Provide the (X, Y) coordinate of the cell's center where the given text is located.  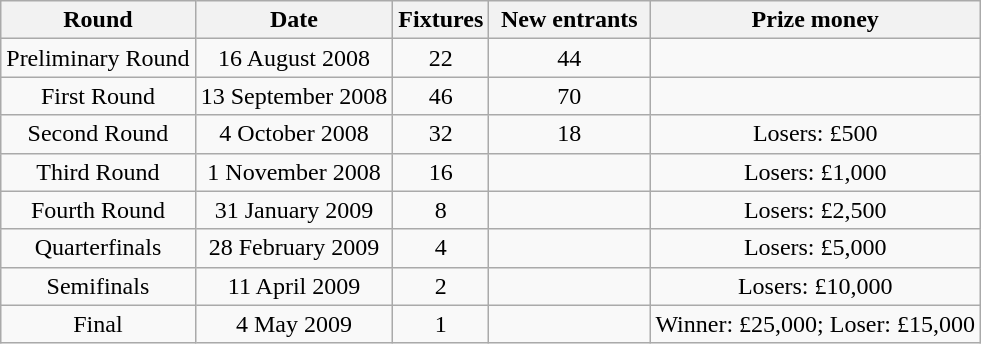
Losers: £10,000 (816, 286)
31 January 2009 (294, 210)
Round (98, 20)
1 November 2008 (294, 172)
16 (441, 172)
Losers: £2,500 (816, 210)
46 (441, 96)
16 August 2008 (294, 58)
18 (570, 134)
22 (441, 58)
Quarterfinals (98, 248)
44 (570, 58)
Fourth Round (98, 210)
Winner: £25,000; Loser: £15,000 (816, 324)
8 (441, 210)
32 (441, 134)
Losers: £5,000 (816, 248)
Fixtures (441, 20)
Semifinals (98, 286)
4 October 2008 (294, 134)
70 (570, 96)
Preliminary Round (98, 58)
11 April 2009 (294, 286)
2 (441, 286)
Losers: £500 (816, 134)
New entrants (570, 20)
Date (294, 20)
Losers: £1,000 (816, 172)
Final (98, 324)
1 (441, 324)
Second Round (98, 134)
Third Round (98, 172)
28 February 2009 (294, 248)
Prize money (816, 20)
First Round (98, 96)
4 May 2009 (294, 324)
13 September 2008 (294, 96)
4 (441, 248)
